Scan for the cell matching the given text and deliver its [X, Y] coordinate at center. 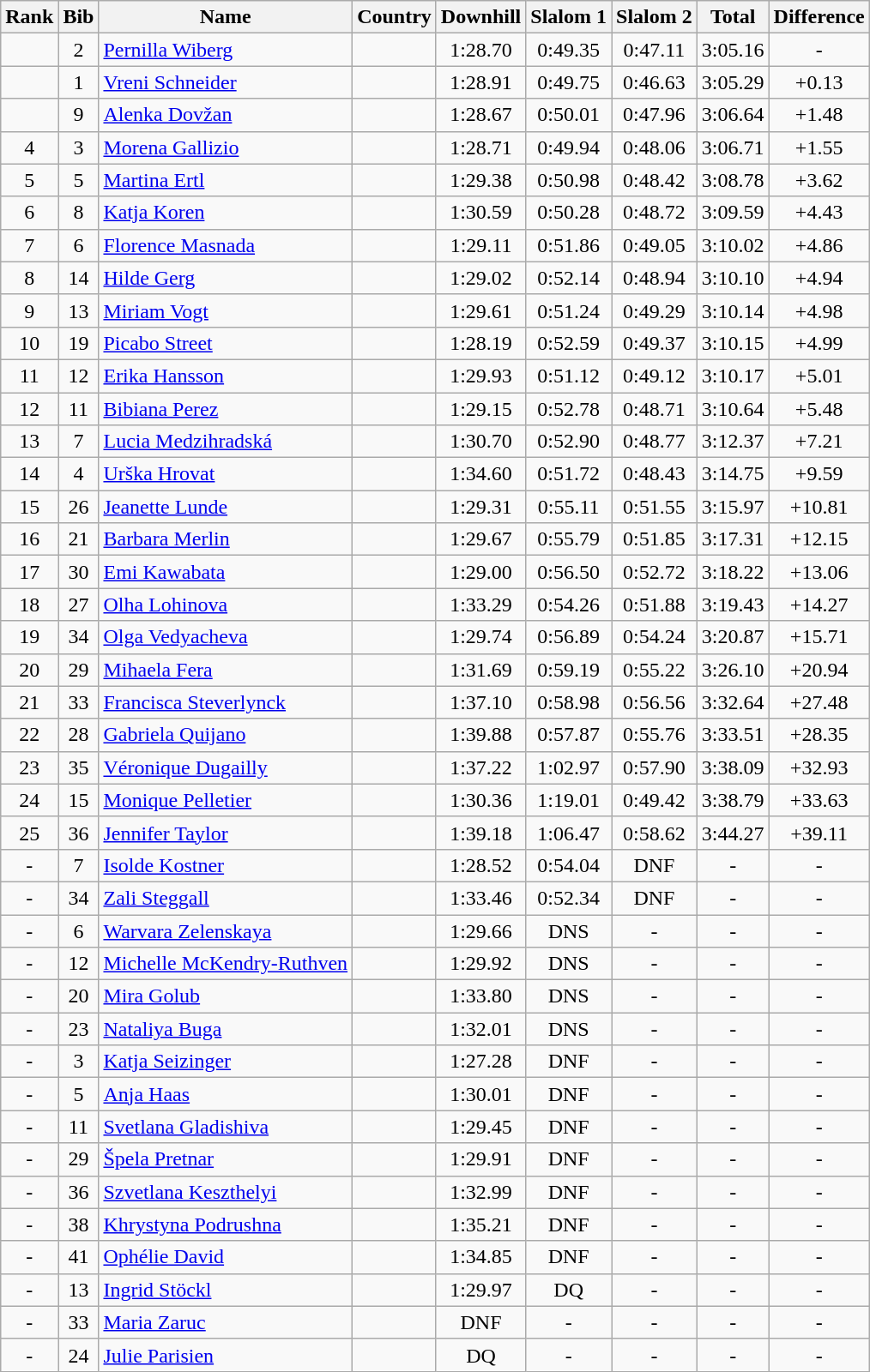
Barbara Merlin [226, 539]
35 [79, 767]
Florence Masnada [226, 245]
0:49.37 [655, 343]
1 [79, 82]
Špela Pretnar [226, 1159]
1:28.19 [480, 343]
Julie Parisien [226, 1355]
3:17.31 [733, 539]
Emi Kawabata [226, 572]
0:51.86 [569, 245]
1:29.67 [480, 539]
Ophélie David [226, 1257]
3:20.87 [733, 637]
1:30.70 [480, 442]
Warvara Zelenskaya [226, 930]
Jennifer Taylor [226, 833]
+4.98 [819, 310]
Francisca Steverlynck [226, 702]
1:33.29 [480, 605]
3:33.51 [733, 735]
0:46.63 [655, 82]
Ingrid Stöckl [226, 1290]
1:37.22 [480, 767]
Alenka Dovžan [226, 115]
3:14.75 [733, 474]
1:37.10 [480, 702]
1:29.38 [480, 180]
+14.27 [819, 605]
0:47.96 [655, 115]
3:10.17 [733, 376]
+15.71 [819, 637]
0:50.01 [569, 115]
0:49.05 [655, 245]
Vreni Schneider [226, 82]
+4.99 [819, 343]
1:29.00 [480, 572]
38 [79, 1225]
Martina Ertl [226, 180]
+4.43 [819, 213]
1:19.01 [569, 800]
1:29.66 [480, 930]
3:09.59 [733, 213]
1:33.80 [480, 996]
0:49.12 [655, 376]
3:12.37 [733, 442]
0:54.24 [655, 637]
0:51.12 [569, 376]
1:31.69 [480, 670]
Katja Koren [226, 213]
0:51.24 [569, 310]
17 [29, 572]
Bib [79, 17]
1:29.97 [480, 1290]
0:55.76 [655, 735]
0:48.06 [655, 147]
Khrystyna Podrushna [226, 1225]
Rank [29, 17]
22 [29, 735]
1:29.93 [480, 376]
+39.11 [819, 833]
0:58.62 [655, 833]
1:28.71 [480, 147]
3:19.43 [733, 605]
0:50.98 [569, 180]
0:59.19 [569, 670]
0:52.78 [569, 409]
1:32.01 [480, 1029]
0:48.43 [655, 474]
0:49.35 [569, 50]
Picabo Street [226, 343]
10 [29, 343]
Morena Gallizio [226, 147]
Isolde Kostner [226, 865]
0:49.42 [655, 800]
1:39.18 [480, 833]
Urška Hrovat [226, 474]
+5.01 [819, 376]
1:27.28 [480, 1062]
1:29.61 [480, 310]
3:38.79 [733, 800]
Mihaela Fera [226, 670]
1:39.88 [480, 735]
3:05.16 [733, 50]
+9.59 [819, 474]
3:44.27 [733, 833]
+12.15 [819, 539]
1:34.85 [480, 1257]
1:29.45 [480, 1127]
0:54.26 [569, 605]
0:58.98 [569, 702]
2 [79, 50]
0:56.56 [655, 702]
Downhill [480, 17]
0:56.50 [569, 572]
Katja Seizinger [226, 1062]
Gabriela Quijano [226, 735]
0:49.75 [569, 82]
Véronique Dugailly [226, 767]
Difference [819, 17]
Maria Zaruc [226, 1322]
0:52.72 [655, 572]
1:28.52 [480, 865]
Zali Steggall [226, 898]
1:35.21 [480, 1225]
3:06.71 [733, 147]
3:32.64 [733, 702]
1:30.01 [480, 1094]
0:50.28 [569, 213]
3:15.97 [733, 507]
Slalom 2 [655, 17]
1:02.97 [569, 767]
1:33.46 [480, 898]
+13.06 [819, 572]
1:32.99 [480, 1192]
41 [79, 1257]
1:30.36 [480, 800]
3:10.64 [733, 409]
Michelle McKendry-Ruthven [226, 964]
1:29.02 [480, 278]
0:52.14 [569, 278]
0:48.72 [655, 213]
0:52.34 [569, 898]
16 [29, 539]
Erika Hansson [226, 376]
3:10.10 [733, 278]
Country [395, 17]
0:48.71 [655, 409]
0:57.90 [655, 767]
1:29.92 [480, 964]
0:52.90 [569, 442]
0:51.72 [569, 474]
25 [29, 833]
1:29.15 [480, 409]
Slalom 1 [569, 17]
+3.62 [819, 180]
Olga Vedyacheva [226, 637]
Svetlana Gladishiva [226, 1127]
+1.55 [819, 147]
1:28.70 [480, 50]
28 [79, 735]
Name [226, 17]
3:06.64 [733, 115]
0:51.88 [655, 605]
3:08.78 [733, 180]
26 [79, 507]
0:55.22 [655, 670]
Miriam Vogt [226, 310]
0:57.87 [569, 735]
3:38.09 [733, 767]
1:06.47 [569, 833]
18 [29, 605]
27 [79, 605]
1:28.67 [480, 115]
0:48.77 [655, 442]
Jeanette Lunde [226, 507]
Pernilla Wiberg [226, 50]
0:48.94 [655, 278]
3:26.10 [733, 670]
1:29.74 [480, 637]
0:49.29 [655, 310]
Total [733, 17]
Hilde Gerg [226, 278]
3:10.14 [733, 310]
3:18.22 [733, 572]
3:10.15 [733, 343]
0:51.55 [655, 507]
Lucia Medzihradská [226, 442]
0:49.94 [569, 147]
1:29.11 [480, 245]
0:52.59 [569, 343]
Nataliya Buga [226, 1029]
0:51.85 [655, 539]
+0.13 [819, 82]
Szvetlana Keszthelyi [226, 1192]
+28.35 [819, 735]
0:55.79 [569, 539]
+32.93 [819, 767]
+4.86 [819, 245]
Olha Lohinova [226, 605]
Monique Pelletier [226, 800]
Bibiana Perez [226, 409]
Mira Golub [226, 996]
0:48.42 [655, 180]
1:29.31 [480, 507]
+1.48 [819, 115]
0:47.11 [655, 50]
0:55.11 [569, 507]
+20.94 [819, 670]
+4.94 [819, 278]
1:28.91 [480, 82]
+10.81 [819, 507]
+33.63 [819, 800]
0:54.04 [569, 865]
+27.48 [819, 702]
3:05.29 [733, 82]
1:30.59 [480, 213]
0:56.89 [569, 637]
Anja Haas [226, 1094]
1:34.60 [480, 474]
1:29.91 [480, 1159]
30 [79, 572]
3:10.02 [733, 245]
+7.21 [819, 442]
+5.48 [819, 409]
